Output the [X, Y] coordinate of the center of the cell containing the given text.  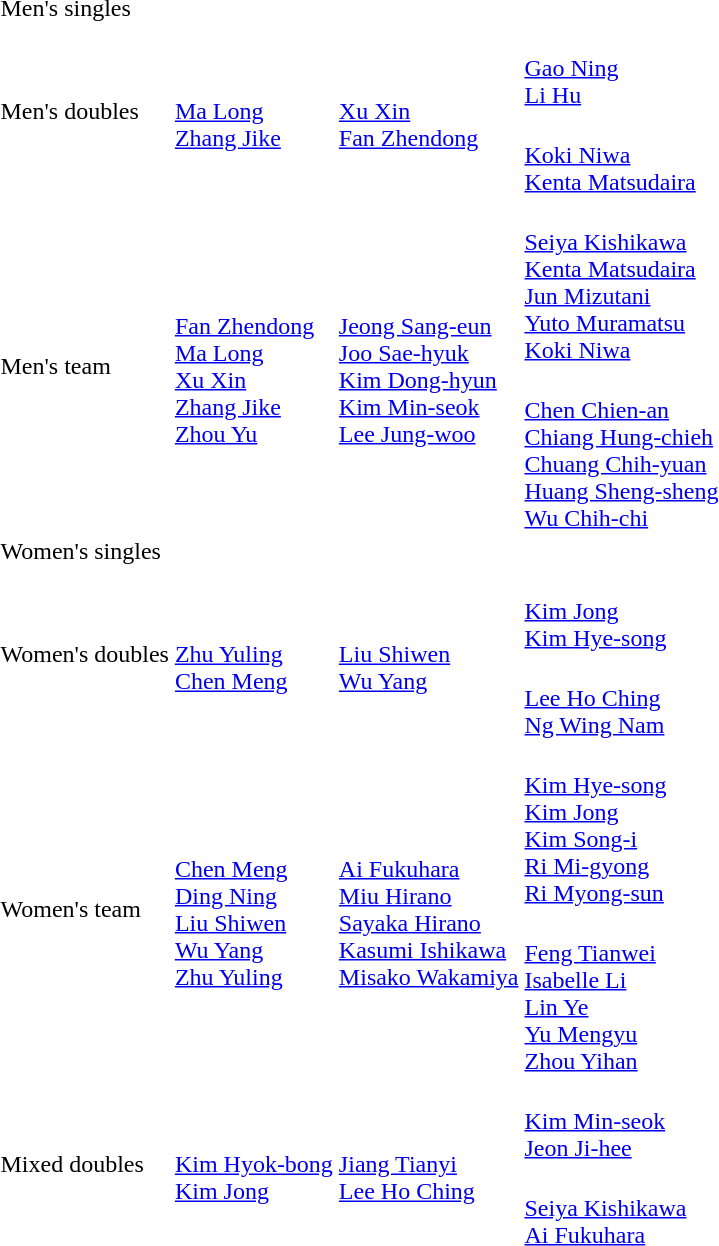
Chen MengDing NingLiu ShiwenWu YangZhu Yuling [254, 910]
Zhu YulingChen Meng [254, 654]
Liu ShiwenWu Yang [428, 654]
Jeong Sang-eunJoo Sae-hyukKim Dong-hyunKim Min-seokLee Jung-woo [428, 366]
Xu XinFan Zhendong [428, 112]
Fan ZhendongMa LongXu XinZhang JikeZhou Yu [254, 366]
Ma LongZhang Jike [254, 112]
Ai FukuharaMiu HiranoSayaka HiranoKasumi IshikawaMisako Wakamiya [428, 910]
